Determine the [x, y] coordinate at the center of the cell enclosing the given text.  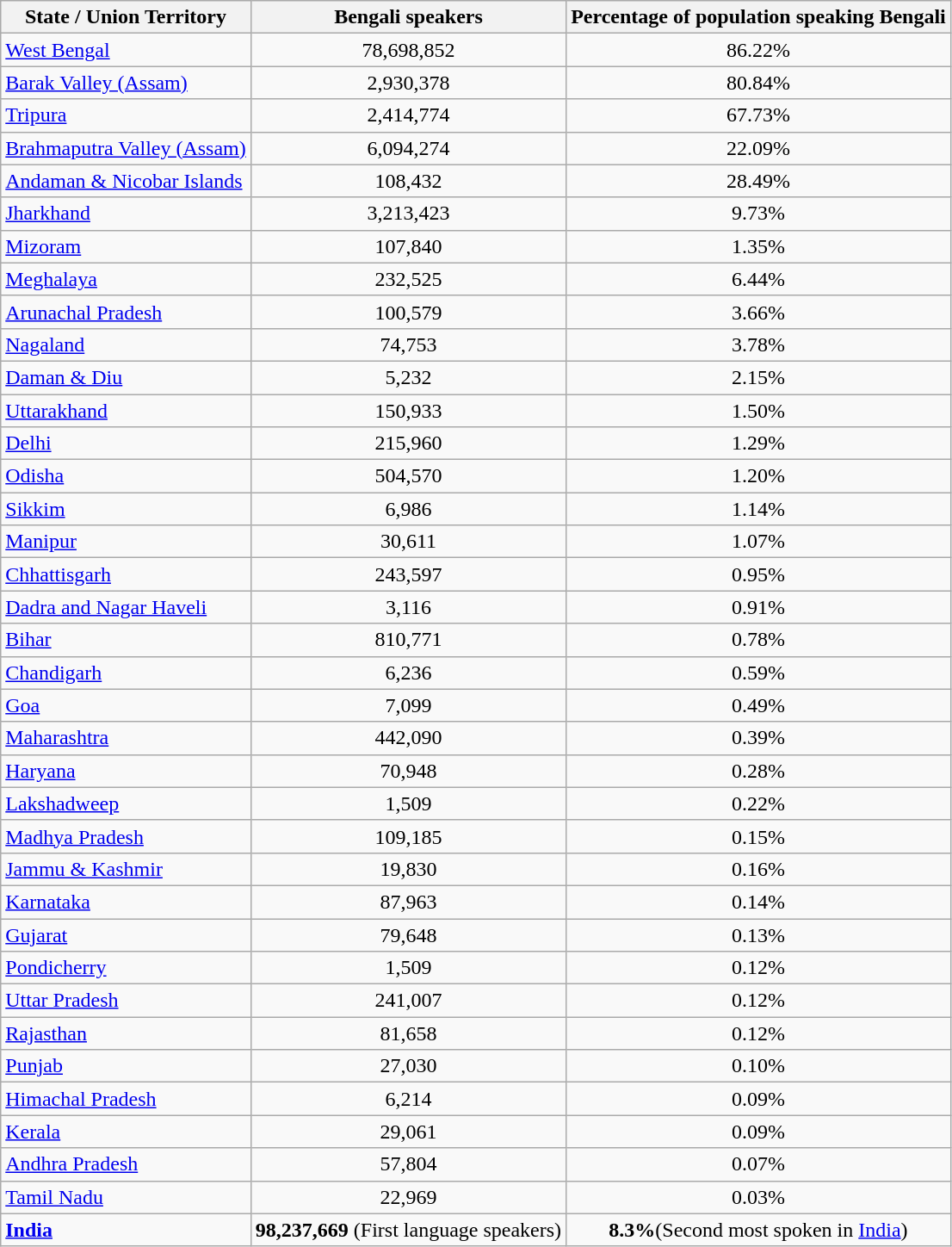
0.13% [759, 934]
109,185 [408, 836]
81,658 [408, 1033]
504,570 [408, 476]
Jammu & Kashmir [126, 869]
150,933 [408, 411]
Arunachal Pradesh [126, 312]
Uttarakhand [126, 411]
Barak Valley (Assam) [126, 83]
810,771 [408, 640]
1.29% [759, 444]
Maharashtra [126, 738]
107,840 [408, 246]
241,007 [408, 1001]
Bihar [126, 640]
Karnataka [126, 902]
Chandigarh [126, 673]
6.44% [759, 279]
3,116 [408, 607]
Uttar Pradesh [126, 1001]
5,232 [408, 377]
Andhra Pradesh [126, 1164]
2.15% [759, 377]
215,960 [408, 444]
2,930,378 [408, 83]
30,611 [408, 542]
0.10% [759, 1066]
28.49% [759, 181]
Meghalaya [126, 279]
Punjab [126, 1066]
Odisha [126, 476]
Bengali speakers [408, 17]
0.28% [759, 771]
Jharkhand [126, 214]
Lakshadweep [126, 803]
6,214 [408, 1099]
Mizoram [126, 246]
India [126, 1230]
57,804 [408, 1164]
0.14% [759, 902]
1.35% [759, 246]
22.09% [759, 148]
1.50% [759, 411]
108,432 [408, 181]
1.20% [759, 476]
Tamil Nadu [126, 1197]
1.07% [759, 542]
Dadra and Nagar Haveli [126, 607]
0.03% [759, 1197]
State / Union Territory [126, 17]
27,030 [408, 1066]
Brahmaputra Valley (Assam) [126, 148]
0.39% [759, 738]
3,213,423 [408, 214]
7,099 [408, 705]
0.78% [759, 640]
6,236 [408, 673]
Gujarat [126, 934]
9.73% [759, 214]
2,414,774 [408, 115]
6,986 [408, 509]
87,963 [408, 902]
Sikkim [126, 509]
Daman & Diu [126, 377]
Tripura [126, 115]
19,830 [408, 869]
98,237,669 (First language speakers) [408, 1230]
0.15% [759, 836]
80.84% [759, 83]
Himachal Pradesh [126, 1099]
3.78% [759, 344]
78,698,852 [408, 50]
6,094,274 [408, 148]
0.07% [759, 1164]
Rajasthan [126, 1033]
0.59% [759, 673]
86.22% [759, 50]
22,969 [408, 1197]
8.3%(Second most spoken in India) [759, 1230]
Nagaland [126, 344]
442,090 [408, 738]
79,648 [408, 934]
243,597 [408, 574]
Pondicherry [126, 968]
70,948 [408, 771]
Madhya Pradesh [126, 836]
0.49% [759, 705]
0.22% [759, 803]
100,579 [408, 312]
67.73% [759, 115]
74,753 [408, 344]
0.95% [759, 574]
1.14% [759, 509]
0.91% [759, 607]
Haryana [126, 771]
29,061 [408, 1132]
Kerala [126, 1132]
Goa [126, 705]
Manipur [126, 542]
Percentage of population speaking Bengali [759, 17]
Andaman & Nicobar Islands [126, 181]
3.66% [759, 312]
Chhattisgarh [126, 574]
232,525 [408, 279]
0.16% [759, 869]
Delhi [126, 444]
West Bengal [126, 50]
